For the text-containing cell, return its midpoint in [X, Y] coordinate format. 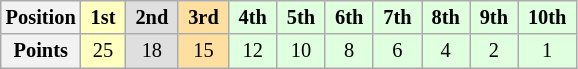
7th [397, 17]
10th [547, 17]
10 [301, 51]
1 [547, 51]
8 [349, 51]
5th [301, 17]
8th [446, 17]
1st [104, 17]
3rd [203, 17]
2nd [152, 17]
6th [349, 17]
18 [152, 51]
2 [494, 51]
6 [397, 51]
9th [494, 17]
12 [253, 51]
25 [104, 51]
4th [253, 17]
Position [41, 17]
15 [203, 51]
4 [446, 51]
Points [41, 51]
